Return (X, Y) of the center of cell containing provided text 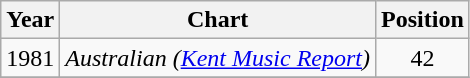
Year (30, 20)
42 (423, 58)
Australian (Kent Music Report) (218, 58)
1981 (30, 58)
Position (423, 20)
Chart (218, 20)
